Determine the (X, Y) coordinate at the center of the cell enclosing the given text.  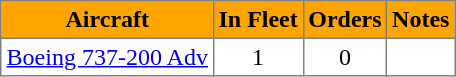
Orders (345, 20)
Aircraft (107, 20)
Notes (421, 20)
In Fleet (258, 20)
Boeing 737-200 Adv (107, 57)
1 (258, 57)
0 (345, 57)
